Provide the (X, Y) coordinate of the cell's center where the given text is located.  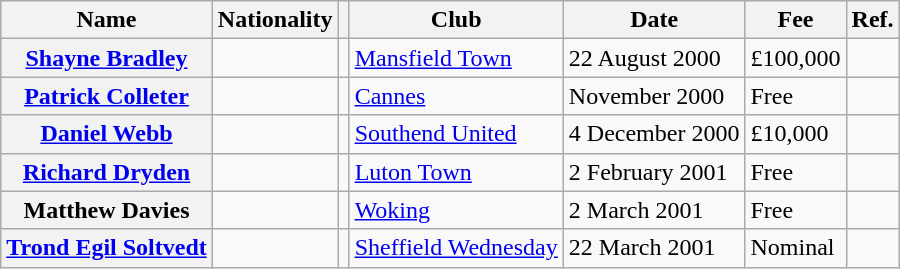
Richard Dryden (107, 172)
Date (654, 20)
£100,000 (796, 58)
Daniel Webb (107, 134)
November 2000 (654, 96)
22 August 2000 (654, 58)
Southend United (456, 134)
Cannes (456, 96)
2 March 2001 (654, 210)
Name (107, 20)
£10,000 (796, 134)
Trond Egil Soltvedt (107, 248)
Fee (796, 20)
Club (456, 20)
2 February 2001 (654, 172)
4 December 2000 (654, 134)
Patrick Colleter (107, 96)
Shayne Bradley (107, 58)
Mansfield Town (456, 58)
Ref. (872, 20)
22 March 2001 (654, 248)
Nationality (275, 20)
Woking (456, 210)
Luton Town (456, 172)
Sheffield Wednesday (456, 248)
Matthew Davies (107, 210)
Nominal (796, 248)
